Output the [x, y] coordinate of the center of the cell containing the given text.  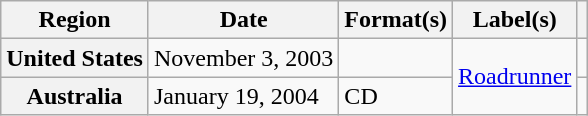
Roadrunner [515, 77]
Format(s) [396, 20]
Date [243, 20]
November 3, 2003 [243, 58]
Australia [75, 96]
January 19, 2004 [243, 96]
Region [75, 20]
Label(s) [515, 20]
CD [396, 96]
United States [75, 58]
